Extract the [X, Y] coordinate from the center of the cell holding the provided text.  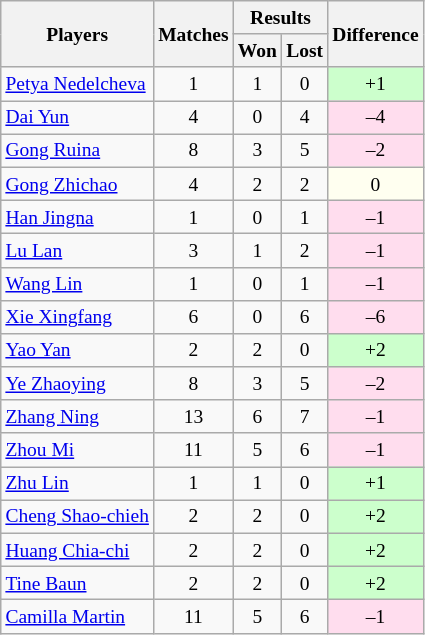
Yao Yan [78, 350]
–4 [376, 118]
Camilla Martin [78, 616]
Results [280, 18]
Difference [376, 34]
Zhang Ning [78, 416]
–6 [376, 316]
Cheng Shao-chieh [78, 516]
Petya Nedelcheva [78, 84]
Players [78, 34]
Xie Xingfang [78, 316]
Huang Chia-chi [78, 550]
Han Jingna [78, 216]
Ye Zhaoying [78, 384]
Tine Baun [78, 584]
Wang Lin [78, 284]
Lu Lan [78, 250]
Gong Ruina [78, 150]
Gong Zhichao [78, 184]
13 [194, 416]
Zhu Lin [78, 484]
7 [305, 416]
Zhou Mi [78, 450]
Dai Yun [78, 118]
Matches [194, 34]
Won [257, 50]
Lost [305, 50]
